Detect which cell encompasses the target text, then output its (X, Y) center coordinate. 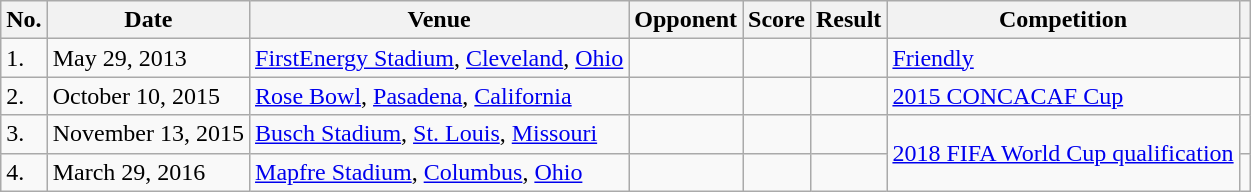
3. (24, 134)
FirstEnergy Stadium, Cleveland, Ohio (440, 58)
2015 CONCACAF Cup (1063, 96)
2. (24, 96)
No. (24, 20)
Busch Stadium, St. Louis, Missouri (440, 134)
March 29, 2016 (148, 172)
Rose Bowl, Pasadena, California (440, 96)
4. (24, 172)
Score (777, 20)
1. (24, 58)
Result (848, 20)
October 10, 2015 (148, 96)
Date (148, 20)
Mapfre Stadium, Columbus, Ohio (440, 172)
2018 FIFA World Cup qualification (1063, 153)
Friendly (1063, 58)
Opponent (686, 20)
Venue (440, 20)
May 29, 2013 (148, 58)
November 13, 2015 (148, 134)
Competition (1063, 20)
